Determine the [X, Y] coordinate at the center of the cell enclosing the given text.  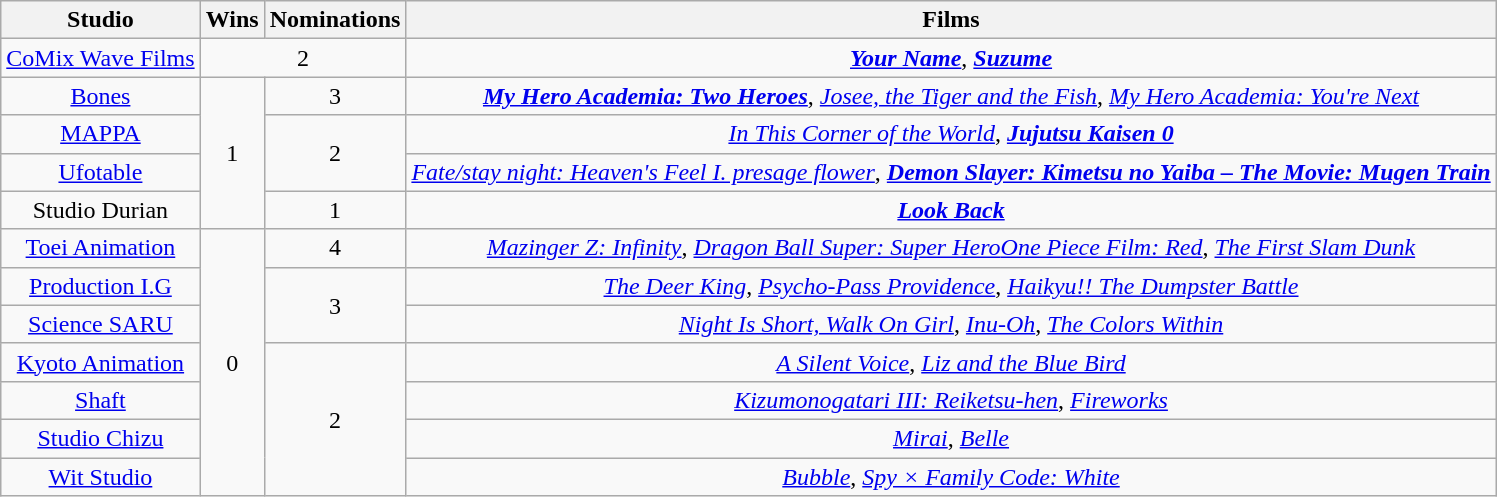
Studio [100, 20]
In This Corner of the World, Jujutsu Kaisen 0 [951, 134]
Nominations [335, 20]
0 [232, 362]
Your Name, Suzume [951, 58]
CoMix Wave Films [100, 58]
Studio Chizu [100, 438]
Films [951, 20]
Science SARU [100, 324]
The Deer King, Psycho-Pass Providence, Haikyu!! The Dumpster Battle [951, 286]
Wit Studio [100, 477]
Mirai, Belle [951, 438]
Night Is Short, Walk On Girl, Inu-Oh, The Colors Within [951, 324]
Fate/stay night: Heaven's Feel I. presage flower, Demon Slayer: Kimetsu no Yaiba – The Movie: Mugen Train [951, 172]
Mazinger Z: Infinity, Dragon Ball Super: Super HeroOne Piece Film: Red, The First Slam Dunk [951, 248]
Studio Durian [100, 210]
MAPPA [100, 134]
Ufotable [100, 172]
Toei Animation [100, 248]
Shaft [100, 400]
Kyoto Animation [100, 362]
4 [335, 248]
Look Back [951, 210]
A Silent Voice, Liz and the Blue Bird [951, 362]
Wins [232, 20]
Production I.G [100, 286]
Kizumonogatari III: Reiketsu-hen, Fireworks [951, 400]
Bubble, Spy × Family Code: White [951, 477]
Bones [100, 96]
My Hero Academia: Two Heroes, Josee, the Tiger and the Fish, My Hero Academia: You're Next [951, 96]
